Determine the (x, y) coordinate at the center of the cell enclosing the given text.  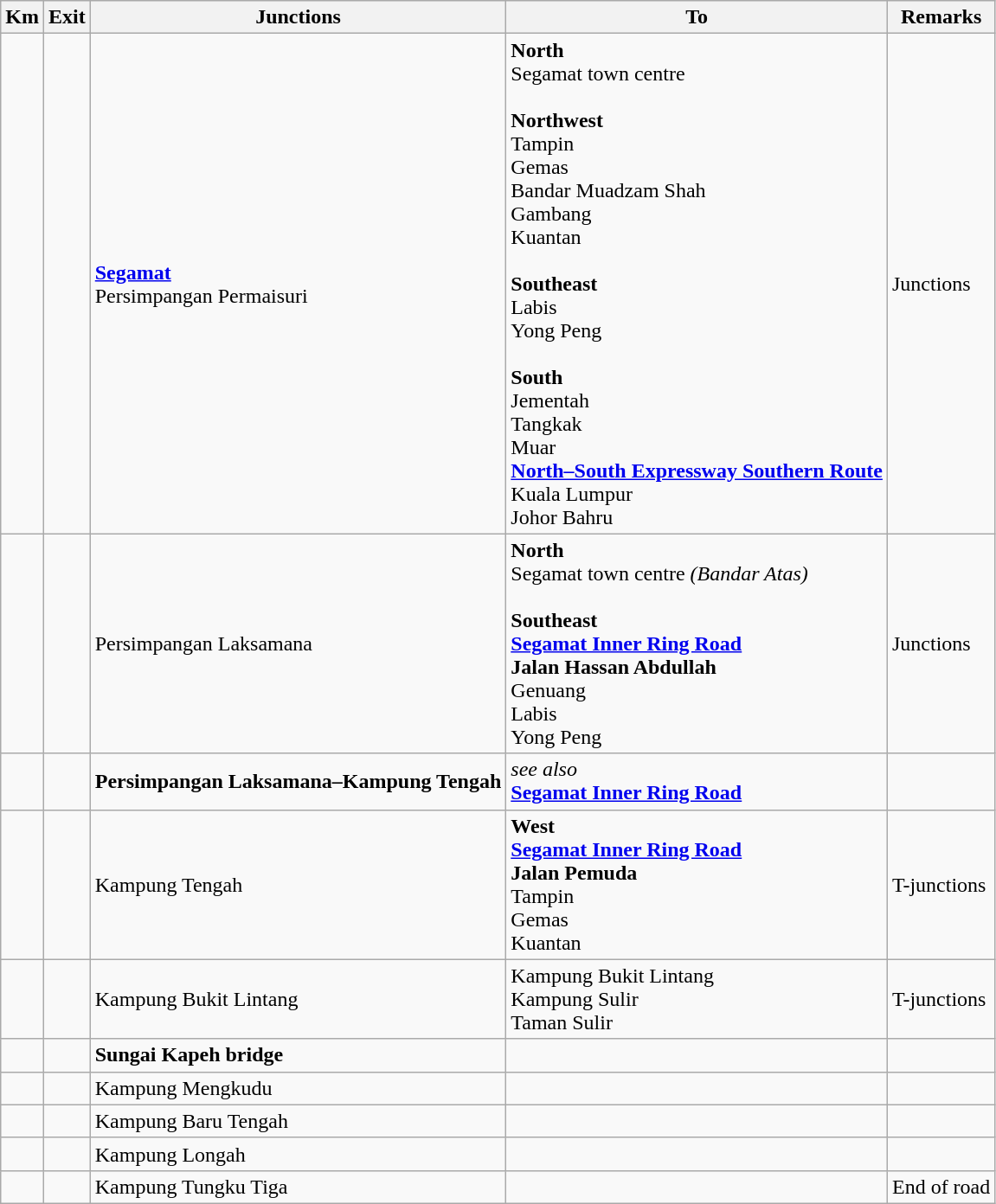
Persimpangan Laksamana–Kampung Tengah (298, 782)
WestSegamat Inner Ring RoadJalan Pemuda Tampin Gemas Kuantan (697, 884)
Kampung Bukit LintangKampung SulirTaman Sulir (697, 999)
Persimpangan Laksamana (298, 644)
NorthSegamat town centre (Bandar Atas)SoutheastSegamat Inner Ring RoadJalan Hassan AbdullahGenuang Labis Yong Peng (697, 644)
Exit (67, 17)
Kampung Bukit Lintang (298, 999)
Kampung Baru Tengah (298, 1121)
Remarks (941, 17)
see alsoSegamat Inner Ring Road (697, 782)
To (697, 17)
End of road (941, 1187)
Kampung Tengah (298, 884)
SegamatPersimpangan Permaisuri (298, 284)
Km (22, 17)
Sungai Kapeh bridge (298, 1055)
Kampung Tungku Tiga (298, 1187)
Kampung Mengkudu (298, 1088)
Kampung Longah (298, 1154)
